Pinpoint the cell where the given text exists, returning its [x, y] midpoint coordinate. 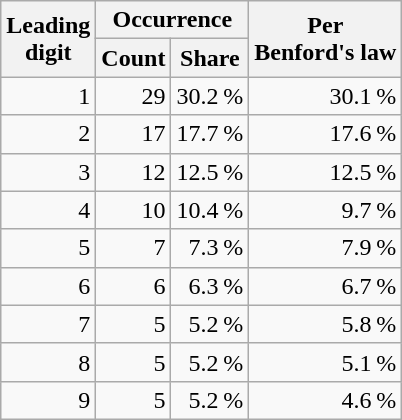
29 [134, 96]
5.1 % [326, 362]
4 [48, 210]
7.3 % [210, 248]
17.7 % [210, 134]
10.4 % [210, 210]
2 [48, 134]
Per Benford's law [326, 39]
Leading digit [48, 39]
3 [48, 172]
12 [134, 172]
4.6 % [326, 400]
17.6 % [326, 134]
7.9 % [326, 248]
Count [134, 58]
30.2 % [210, 96]
6.7 % [326, 286]
9 [48, 400]
Occurrence [172, 20]
1 [48, 96]
8 [48, 362]
17 [134, 134]
Share [210, 58]
10 [134, 210]
5.8 % [326, 324]
30.1 % [326, 96]
9.7 % [326, 210]
6.3 % [210, 286]
